Locate the cell with the specified text and output its [x, y] center coordinate. 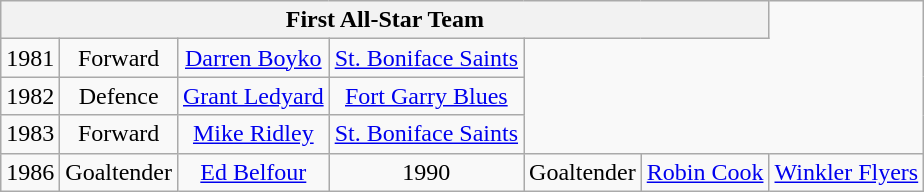
Ed Belfour [253, 172]
Robin Cook [705, 172]
Fort Garry Blues [426, 96]
First All-Star Team [385, 20]
Mike Ridley [253, 134]
Winkler Flyers [846, 172]
Darren Boyko [253, 58]
1986 [30, 172]
Defence [119, 96]
1982 [30, 96]
1983 [30, 134]
1981 [30, 58]
Grant Ledyard [253, 96]
1990 [426, 172]
